Detect which cell encompasses the target text, then output its (X, Y) center coordinate. 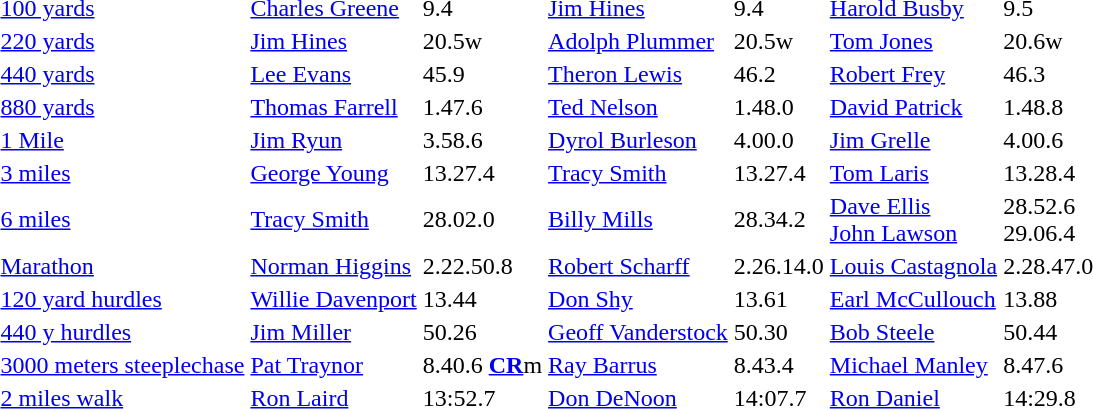
Lee Evans (334, 74)
Jim Miller (334, 332)
13.61 (778, 299)
Earl McCullouch (913, 299)
Jim Ryun (334, 140)
Jim Grelle (913, 140)
45.9 (482, 74)
Theron Lewis (638, 74)
8.43.4 (778, 365)
Adolph Plummer (638, 41)
46.2 (778, 74)
Dave Ellis John Lawson (913, 220)
3.58.6 (482, 140)
1.48.0 (778, 107)
50.30 (778, 332)
13.44 (482, 299)
Michael Manley (913, 365)
Bob Steele (913, 332)
Louis Castagnola (913, 266)
George Young (334, 173)
Willie Davenport (334, 299)
8.40.6 CRm (482, 365)
4.00.0 (778, 140)
28.02.0 (482, 220)
2.22.50.8 (482, 266)
David Patrick (913, 107)
Geoff Vanderstock (638, 332)
Tom Laris (913, 173)
Pat Traynor (334, 365)
Dyrol Burleson (638, 140)
Thomas Farrell (334, 107)
2.26.14.0 (778, 266)
Billy Mills (638, 220)
Don Shy (638, 299)
Jim Hines (334, 41)
Robert Scharff (638, 266)
Ray Barrus (638, 365)
Ted Nelson (638, 107)
28.34.2 (778, 220)
Tom Jones (913, 41)
Norman Higgins (334, 266)
50.26 (482, 332)
Robert Frey (913, 74)
1.47.6 (482, 107)
